Scan for the cell matching the given text and deliver its (X, Y) coordinate at center. 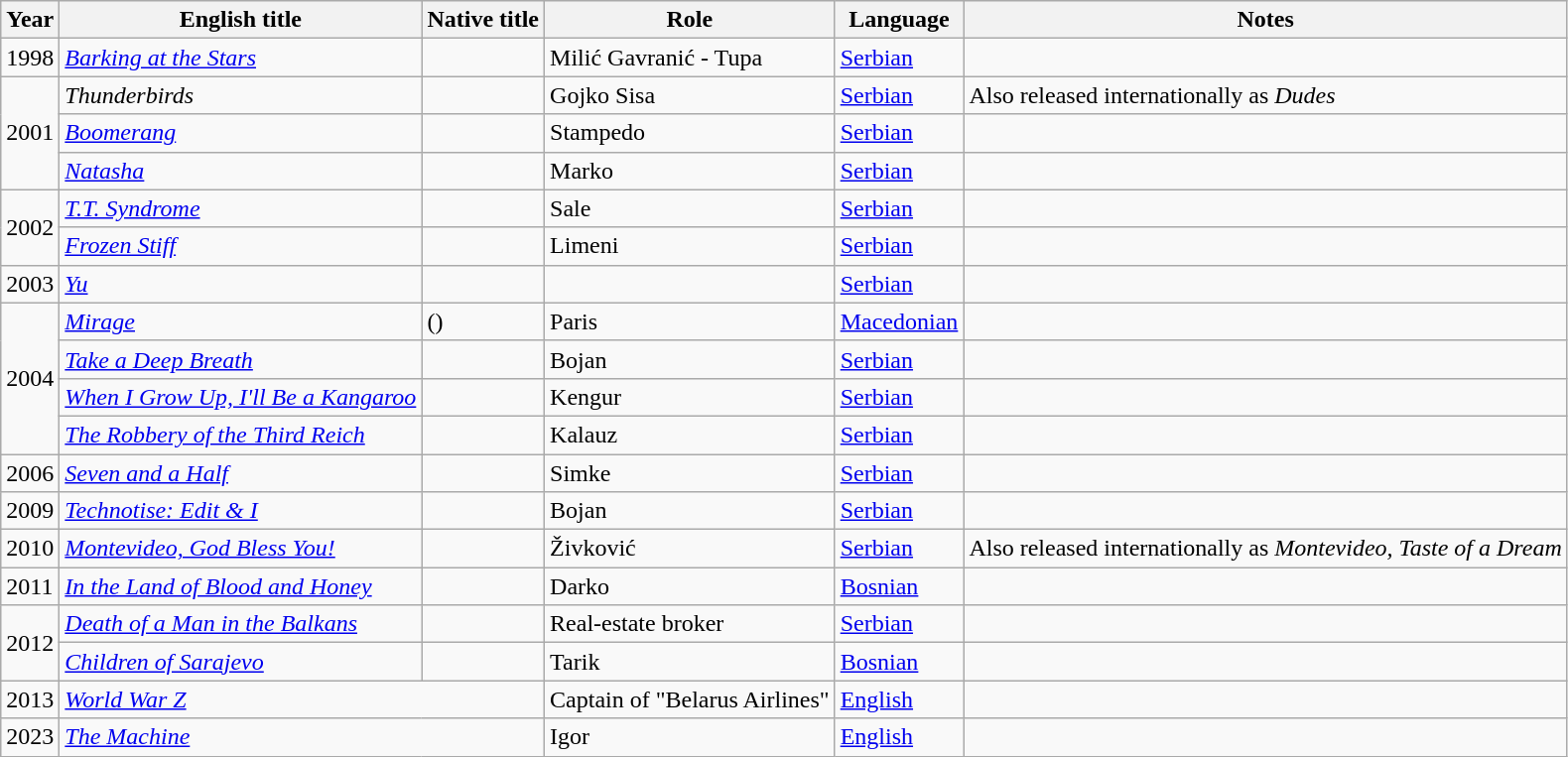
Milić Gavranić - Tupa (691, 58)
() (483, 321)
Frozen Stiff (240, 246)
Kengur (691, 397)
Death of a Man in the Balkans (240, 624)
The Machine (302, 737)
The Robbery of the Third Reich (240, 435)
Simke (691, 473)
Take a Deep Breath (240, 359)
Barking at the Stars (240, 58)
Montevideo, God Bless You! (240, 549)
T.T. Syndrome (240, 208)
2010 (30, 549)
Year (30, 20)
Gojko Sisa (691, 95)
1998 (30, 58)
Marko (691, 171)
In the Land of Blood and Honey (240, 586)
Also released internationally as Dudes (1265, 95)
Thunderbirds (240, 95)
2006 (30, 473)
2013 (30, 699)
Mirage (240, 321)
2009 (30, 511)
2002 (30, 227)
English title (240, 20)
Limeni (691, 246)
Also released internationally as Montevideo, Taste of a Dream (1265, 549)
Darko (691, 586)
2011 (30, 586)
Kalauz (691, 435)
Language (899, 20)
Sale (691, 208)
Children of Sarajevo (240, 662)
World War Z (302, 699)
Native title (483, 20)
Boomerang (240, 133)
Technotise: Edit & I (240, 511)
Macedonian (899, 321)
Notes (1265, 20)
Stampedo (691, 133)
Tarik (691, 662)
2003 (30, 284)
2001 (30, 133)
Real-estate broker (691, 624)
Captain of "Belarus Airlines" (691, 699)
Yu (240, 284)
Paris (691, 321)
Živković (691, 549)
Seven and a Half (240, 473)
Role (691, 20)
2012 (30, 643)
2004 (30, 378)
Natasha (240, 171)
2023 (30, 737)
Igor (691, 737)
When I Grow Up, I'll Be a Kangaroo (240, 397)
